Capture the cell that displays the provided text and extract its (X, Y) central coordinate. 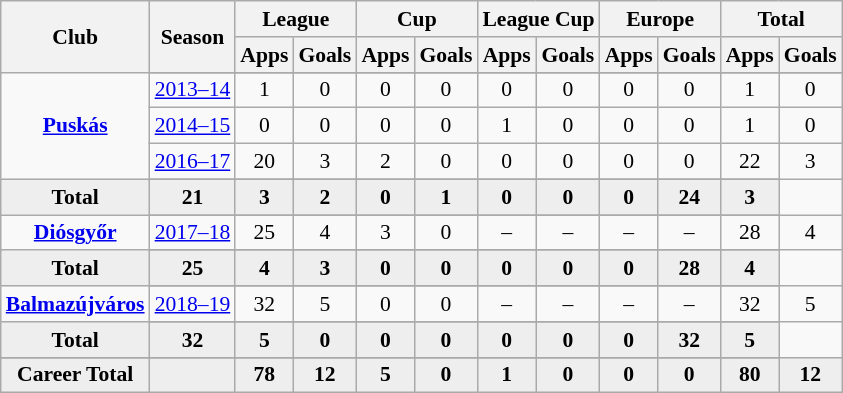
League (296, 19)
2014–15 (193, 126)
Europe (660, 19)
Season (193, 36)
Club (76, 36)
Cup (416, 19)
2018–19 (193, 304)
2013–14 (193, 90)
2017–18 (193, 233)
Balmazújváros (76, 304)
21 (193, 197)
78 (264, 375)
Career Total (76, 375)
Diósgyőr (76, 233)
2016–17 (193, 162)
League Cup (538, 19)
22 (750, 162)
80 (750, 375)
24 (690, 197)
20 (264, 162)
Puskás (76, 126)
